Identify which cell holds the provided text, then report its (X, Y) central coordinate. 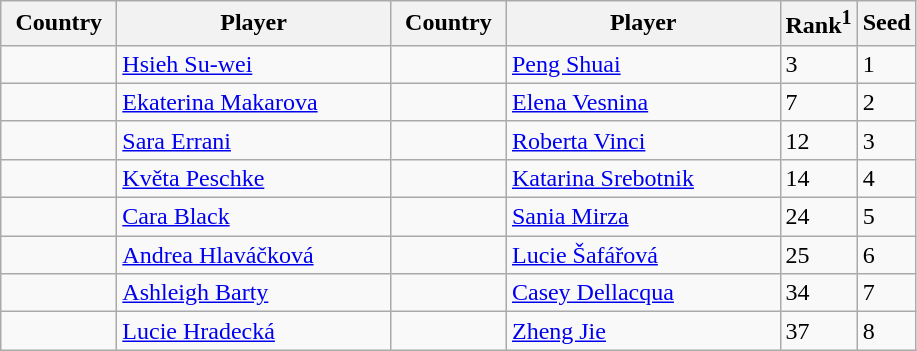
Sara Errani (254, 140)
2 (886, 102)
Cara Black (254, 217)
Roberta Vinci (643, 140)
Hsieh Su-wei (254, 64)
1 (886, 64)
25 (818, 255)
Katarina Srebotnik (643, 178)
Seed (886, 24)
Casey Dellacqua (643, 293)
Ekaterina Makarova (254, 102)
Andrea Hlaváčková (254, 255)
Květa Peschke (254, 178)
37 (818, 331)
12 (818, 140)
24 (818, 217)
Elena Vesnina (643, 102)
Zheng Jie (643, 331)
Peng Shuai (643, 64)
5 (886, 217)
Sania Mirza (643, 217)
Lucie Šafářová (643, 255)
Rank1 (818, 24)
6 (886, 255)
Lucie Hradecká (254, 331)
8 (886, 331)
Ashleigh Barty (254, 293)
4 (886, 178)
34 (818, 293)
14 (818, 178)
